Scan for the cell matching the given text and deliver its (X, Y) coordinate at center. 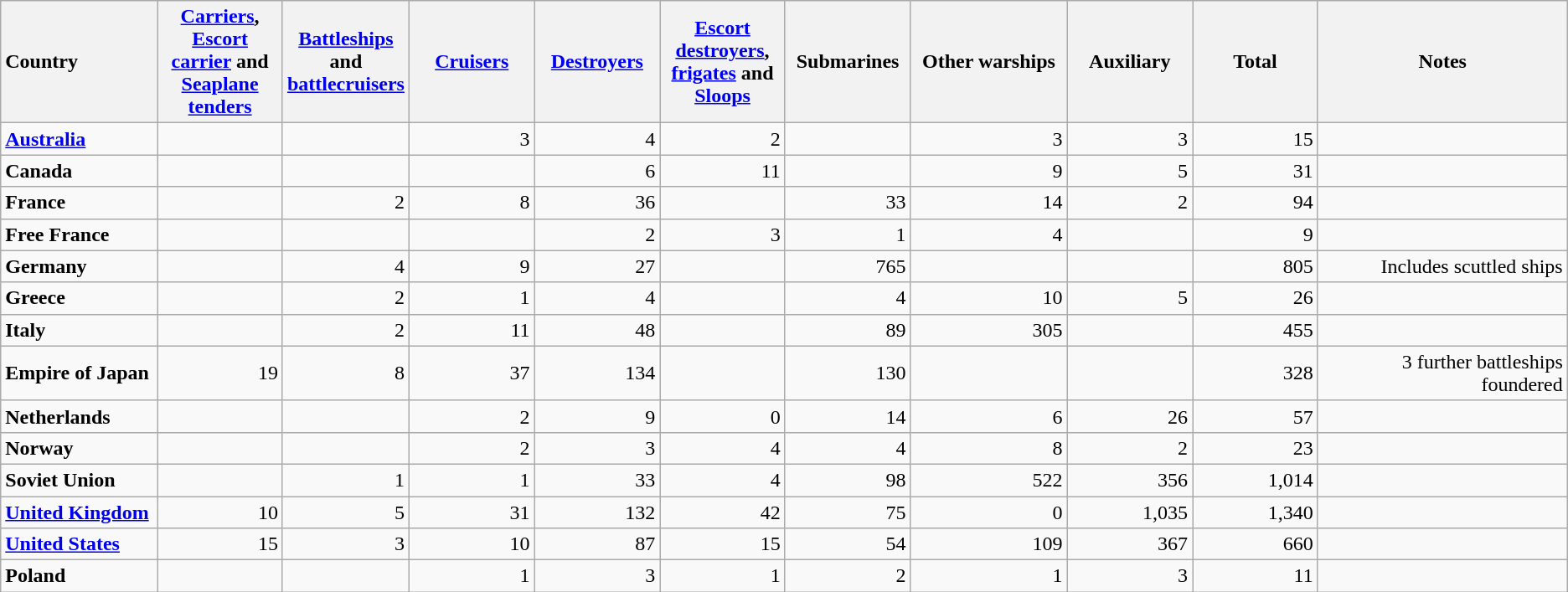
367 (1130, 544)
Total (1256, 62)
1,014 (1256, 480)
Australia (79, 139)
37 (472, 373)
Includes scuttled ships (1442, 266)
Norway (79, 448)
Battleships and battlecruisers (345, 62)
France (79, 203)
89 (848, 330)
1,340 (1256, 512)
Italy (79, 330)
Escort destroyers, frigates and Sloops (723, 62)
Free France (79, 234)
Auxiliary (1130, 62)
Netherlands (79, 416)
United States (79, 544)
36 (597, 203)
98 (848, 480)
Greece (79, 298)
87 (597, 544)
Germany (79, 266)
356 (1130, 480)
23 (1256, 448)
Destroyers (597, 62)
132 (597, 512)
1,035 (1130, 512)
455 (1256, 330)
Canada (79, 171)
19 (220, 373)
United Kingdom (79, 512)
Country (79, 62)
Empire of Japan (79, 373)
134 (597, 373)
805 (1256, 266)
Soviet Union (79, 480)
54 (848, 544)
522 (988, 480)
305 (988, 330)
765 (848, 266)
109 (988, 544)
27 (597, 266)
Notes (1442, 62)
3 further battleships foundered (1442, 373)
Other warships (988, 62)
660 (1256, 544)
Submarines (848, 62)
Poland (79, 576)
75 (848, 512)
328 (1256, 373)
Cruisers (472, 62)
130 (848, 373)
Carriers, Escort carrier and Seaplane tenders (220, 62)
48 (597, 330)
42 (723, 512)
57 (1256, 416)
94 (1256, 203)
